Find where the given text appears and provide that cell's center as (X, Y) coordinate. 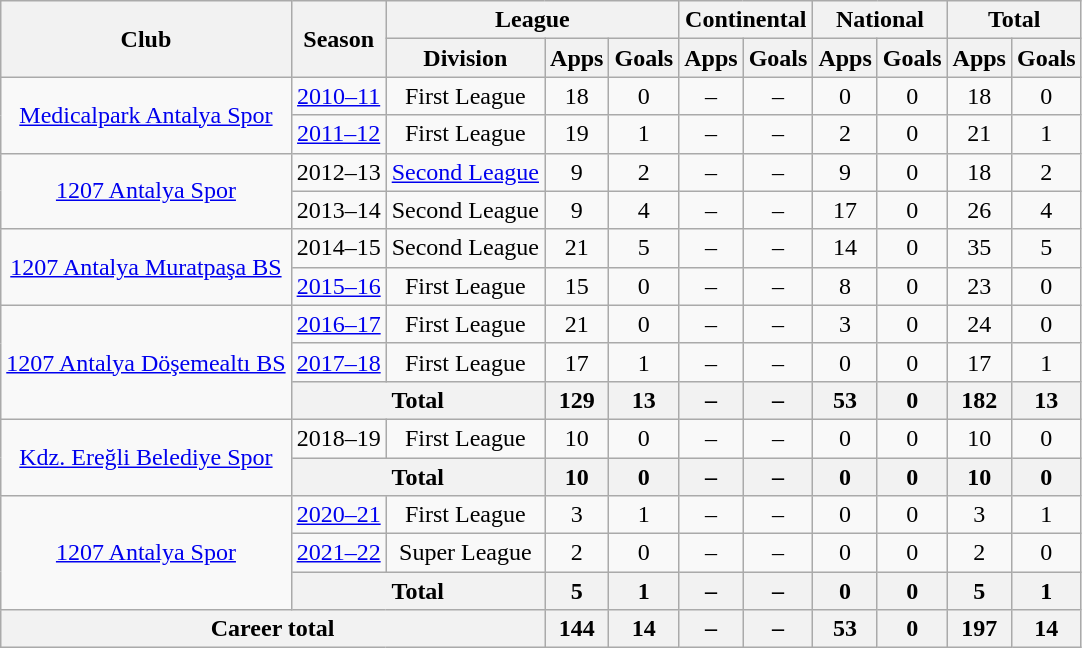
8 (845, 286)
2017–18 (338, 362)
Division (465, 58)
National (880, 20)
2021–22 (338, 553)
2010–11 (338, 96)
1207 Antalya Muratpaşa BS (146, 267)
19 (577, 134)
129 (577, 400)
2014–15 (338, 248)
Club (146, 39)
Continental (746, 20)
Medicalpark Antalya Spor (146, 115)
2020–21 (338, 515)
Career total (273, 629)
Season (338, 39)
35 (979, 248)
2012–13 (338, 172)
182 (979, 400)
Kdz. Ereğli Belediye Spor (146, 457)
2013–14 (338, 210)
144 (577, 629)
26 (979, 210)
2016–17 (338, 324)
23 (979, 286)
15 (577, 286)
24 (979, 324)
Super League (465, 553)
2018–19 (338, 438)
2015–16 (338, 286)
197 (979, 629)
1207 Antalya Döşemealtı BS (146, 362)
2011–12 (338, 134)
League (532, 20)
